Pinpoint the cell where the given text exists, returning its [X, Y] midpoint coordinate. 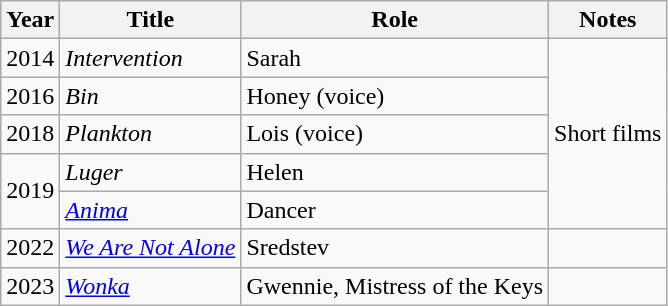
Sarah [395, 58]
Gwennie, Mistress of the Keys [395, 286]
Dancer [395, 210]
Year [30, 20]
2018 [30, 134]
Intervention [150, 58]
Honey (voice) [395, 96]
Helen [395, 172]
Wonka [150, 286]
Lois (voice) [395, 134]
Luger [150, 172]
Short films [608, 134]
Role [395, 20]
2019 [30, 191]
Notes [608, 20]
Sredstev [395, 248]
2023 [30, 286]
We Are Not Alone [150, 248]
2022 [30, 248]
Anima [150, 210]
Plankton [150, 134]
Bin [150, 96]
2014 [30, 58]
2016 [30, 96]
Title [150, 20]
